From the cell containing the given text, extract its center point as (x, y) coordinate. 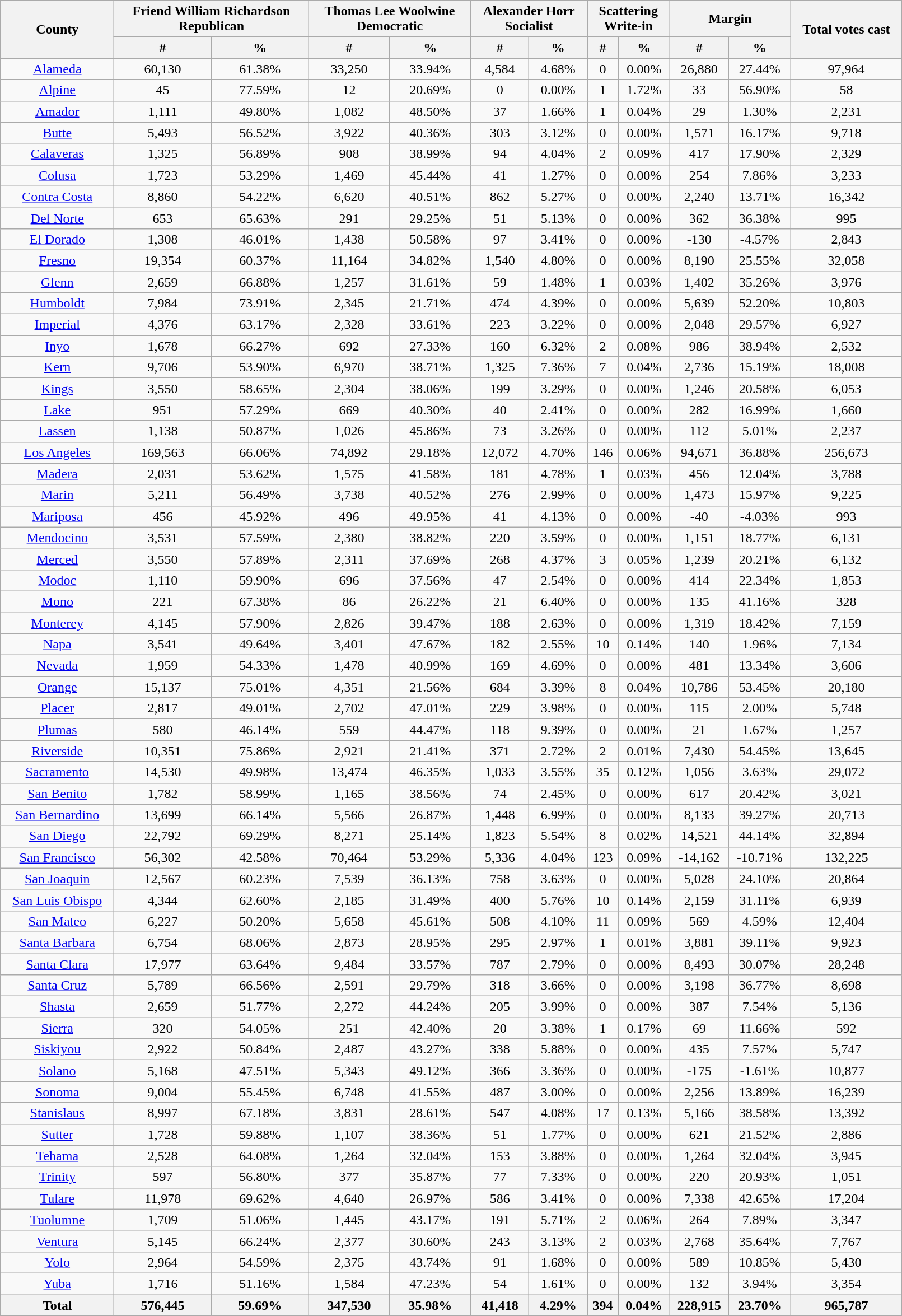
1,469 (349, 175)
3.38% (558, 1028)
696 (349, 580)
56.80% (260, 1177)
40.52% (430, 495)
Los Angeles (57, 452)
63.17% (260, 325)
487 (500, 1092)
61.38% (260, 69)
589 (699, 1262)
400 (500, 900)
3,347 (847, 1220)
3,401 (349, 645)
908 (349, 154)
59.69% (260, 1305)
7,134 (847, 645)
1,445 (349, 1220)
ScatteringWrite-in (628, 19)
San Bernardino (57, 815)
4,344 (163, 900)
San Luis Obispo (57, 900)
621 (699, 1135)
8,698 (847, 986)
47 (500, 580)
3.36% (558, 1071)
4.37% (558, 559)
29,072 (847, 772)
12,404 (847, 921)
Nevada (57, 666)
12 (349, 90)
617 (699, 794)
Trinity (57, 1177)
9,718 (847, 133)
17,204 (847, 1198)
33,250 (349, 69)
2,159 (699, 900)
3.94% (760, 1284)
9,923 (847, 942)
6,927 (847, 325)
7,984 (163, 304)
13,699 (163, 815)
22,792 (163, 836)
60.37% (260, 260)
38.56% (430, 794)
40.99% (430, 666)
3.00% (558, 1092)
6,227 (163, 921)
Alameda (57, 69)
Santa Clara (57, 964)
4.78% (558, 474)
75.01% (260, 687)
County (57, 29)
5,211 (163, 495)
46.35% (430, 772)
Siskiyou (57, 1049)
496 (349, 516)
Glenn (57, 282)
55.45% (260, 1092)
951 (163, 410)
10,786 (699, 687)
74,892 (349, 452)
Alpine (57, 90)
20,180 (847, 687)
2,345 (349, 304)
9.39% (558, 730)
6,131 (847, 538)
4.68% (558, 69)
20.69% (430, 90)
67.18% (260, 1113)
26,880 (699, 69)
San Francisco (57, 857)
229 (500, 708)
576,445 (163, 1305)
17,977 (163, 964)
2.00% (760, 708)
67.38% (260, 601)
132,225 (847, 857)
Mendocino (57, 538)
San Mateo (57, 921)
2,329 (847, 154)
1,584 (349, 1284)
559 (349, 730)
57.59% (260, 538)
74 (500, 794)
1,959 (163, 666)
Fresno (57, 260)
1,026 (349, 431)
16.99% (760, 410)
6.40% (558, 601)
44.47% (430, 730)
2,826 (349, 623)
50.87% (260, 431)
37.56% (430, 580)
9,004 (163, 1092)
6,053 (847, 389)
112 (699, 431)
30.60% (430, 1241)
481 (699, 666)
33 (699, 90)
2.99% (558, 495)
30.07% (760, 964)
5.71% (558, 1220)
38.06% (430, 389)
1.27% (558, 175)
73 (500, 431)
Tuolumne (57, 1220)
31.11% (760, 900)
38.99% (430, 154)
17.90% (760, 154)
Tehama (57, 1156)
40 (500, 410)
547 (500, 1113)
592 (847, 1028)
3,976 (847, 282)
San Diego (57, 836)
5.76% (558, 900)
3,831 (349, 1113)
39.11% (760, 942)
53.90% (260, 367)
Sacramento (57, 772)
4,640 (349, 1198)
45.92% (260, 516)
Amador (57, 111)
10.85% (760, 1262)
5,343 (349, 1071)
47.01% (430, 708)
5,336 (500, 857)
46.01% (260, 239)
318 (500, 986)
-10.71% (760, 857)
20.93% (760, 1177)
758 (500, 879)
-4.03% (760, 516)
24.10% (760, 879)
25.14% (430, 836)
Orange (57, 687)
Butte (57, 133)
10,803 (847, 304)
2,921 (349, 751)
787 (500, 964)
33.57% (430, 964)
21.56% (430, 687)
4,351 (349, 687)
2,843 (847, 239)
20.21% (760, 559)
Thomas Lee WoolwineDemocratic (390, 19)
3,021 (847, 794)
Stanislaus (57, 1113)
Inyo (57, 346)
6,748 (349, 1092)
49.98% (260, 772)
5,166 (699, 1113)
366 (500, 1071)
56.49% (260, 495)
86 (349, 601)
Plumas (57, 730)
60.23% (260, 879)
22.34% (760, 580)
54 (500, 1284)
5.01% (760, 431)
132 (699, 1284)
25.55% (760, 260)
39.27% (760, 815)
4.80% (558, 260)
San Joaquin (57, 879)
986 (699, 346)
295 (500, 942)
13.89% (760, 1092)
29.79% (430, 986)
42.58% (260, 857)
2,817 (163, 708)
3.13% (558, 1241)
8,997 (163, 1113)
Kings (57, 389)
59.90% (260, 580)
47.51% (260, 1071)
1,728 (163, 1135)
13,645 (847, 751)
Mono (57, 601)
4.70% (558, 452)
153 (500, 1156)
20,864 (847, 879)
43.27% (430, 1049)
66.06% (260, 452)
3,541 (163, 645)
15.97% (760, 495)
26.22% (430, 601)
21.52% (760, 1135)
58 (847, 90)
199 (500, 389)
580 (163, 730)
9,706 (163, 367)
Solano (57, 1071)
276 (500, 495)
1.48% (558, 282)
19,354 (163, 260)
6.99% (558, 815)
243 (500, 1241)
27.44% (760, 69)
4,376 (163, 325)
8,271 (349, 836)
Ventura (57, 1241)
1,853 (847, 580)
2,304 (349, 389)
7,767 (847, 1241)
Sonoma (57, 1092)
36.13% (430, 879)
7.36% (558, 367)
5.27% (558, 197)
9,484 (349, 964)
Yuba (57, 1284)
5,658 (349, 921)
15,137 (163, 687)
2.45% (558, 794)
52.20% (760, 304)
474 (500, 304)
2,768 (699, 1241)
69.62% (260, 1198)
3,881 (699, 942)
1,165 (349, 794)
1,540 (500, 260)
66.27% (260, 346)
1,660 (847, 410)
3.39% (558, 687)
33.94% (430, 69)
Shasta (57, 1007)
3.22% (558, 325)
669 (349, 410)
Colusa (57, 175)
-4.57% (760, 239)
435 (699, 1049)
1,823 (500, 836)
2,240 (699, 197)
37.69% (430, 559)
-175 (699, 1071)
12,567 (163, 879)
2.72% (558, 751)
Total votes cast (847, 29)
1.77% (558, 1135)
31.61% (430, 282)
7.33% (558, 1177)
Sutter (57, 1135)
6,620 (349, 197)
7.89% (760, 1220)
36.88% (760, 452)
2,736 (699, 367)
0.17% (644, 1028)
1.68% (558, 1262)
3.88% (558, 1156)
254 (699, 175)
Marin (57, 495)
21.41% (430, 751)
4.08% (558, 1113)
75.86% (260, 751)
8,133 (699, 815)
77 (500, 1177)
94 (500, 154)
205 (500, 1007)
2.97% (558, 942)
59 (500, 282)
1,448 (500, 815)
1.67% (760, 730)
27.33% (430, 346)
2,237 (847, 431)
69 (699, 1028)
Merced (57, 559)
Sierra (57, 1028)
115 (699, 708)
338 (500, 1049)
35.98% (430, 1305)
69.29% (260, 836)
41.58% (430, 474)
5.88% (558, 1049)
54.45% (760, 751)
169,563 (163, 452)
33.61% (430, 325)
4.10% (558, 921)
0.13% (644, 1113)
68.06% (260, 942)
2.63% (558, 623)
48.50% (430, 111)
9,225 (847, 495)
56.89% (260, 154)
49.95% (430, 516)
Yolo (57, 1262)
Total (57, 1305)
42.40% (430, 1028)
4.13% (558, 516)
45.86% (430, 431)
1.61% (558, 1284)
43.74% (430, 1262)
11.66% (760, 1028)
97 (500, 239)
18,008 (847, 367)
684 (500, 687)
4.39% (558, 304)
1.66% (558, 111)
Imperial (57, 325)
58.65% (260, 389)
13,474 (349, 772)
29 (699, 111)
1.30% (760, 111)
-1.61% (760, 1071)
3,233 (847, 175)
-40 (699, 516)
38.94% (760, 346)
11,978 (163, 1198)
135 (699, 601)
-14,162 (699, 857)
64.08% (260, 1156)
2.79% (558, 964)
1,110 (163, 580)
7.86% (760, 175)
1,151 (699, 538)
251 (349, 1028)
59.88% (260, 1135)
2.41% (558, 410)
4.29% (558, 1305)
2,311 (349, 559)
35.64% (760, 1241)
2,873 (349, 942)
5,145 (163, 1241)
6,939 (847, 900)
Mariposa (57, 516)
3.66% (558, 986)
4,584 (500, 69)
Del Norte (57, 218)
12.04% (760, 474)
38.58% (760, 1113)
1,678 (163, 346)
65.63% (260, 218)
2,272 (349, 1007)
San Benito (57, 794)
3.29% (558, 389)
60,130 (163, 69)
291 (349, 218)
66.56% (260, 986)
228,915 (699, 1305)
993 (847, 516)
28,248 (847, 964)
7,539 (349, 879)
21.71% (430, 304)
32,894 (847, 836)
6,754 (163, 942)
303 (500, 133)
3.26% (558, 431)
28.95% (430, 942)
39.47% (430, 623)
6.32% (558, 346)
0.02% (644, 836)
56.90% (760, 90)
54.05% (260, 1028)
13.34% (760, 666)
29.57% (760, 325)
3.59% (558, 538)
1,716 (163, 1284)
4,145 (163, 623)
53.62% (260, 474)
29.18% (430, 452)
5.54% (558, 836)
4.59% (760, 921)
37 (500, 111)
40.30% (430, 410)
49.01% (260, 708)
10,877 (847, 1071)
1,723 (163, 175)
14,530 (163, 772)
13.71% (760, 197)
29.25% (430, 218)
1,138 (163, 431)
35.26% (760, 282)
20.58% (760, 389)
2,922 (163, 1049)
1,056 (699, 772)
221 (163, 601)
2,256 (699, 1092)
38.71% (430, 367)
2,048 (699, 325)
43.17% (430, 1220)
414 (699, 580)
5,493 (163, 133)
7,159 (847, 623)
18.77% (760, 538)
5,639 (699, 304)
3.55% (558, 772)
14,521 (699, 836)
Margin (730, 19)
1.96% (760, 645)
44.24% (430, 1007)
1,308 (163, 239)
160 (500, 346)
1,473 (699, 495)
57.29% (260, 410)
569 (699, 921)
5.13% (558, 218)
53.45% (760, 687)
3.99% (558, 1007)
62.60% (260, 900)
169 (500, 666)
377 (349, 1177)
94,671 (699, 452)
38.36% (430, 1135)
1,107 (349, 1135)
12,072 (500, 452)
1,082 (349, 111)
2,328 (349, 325)
328 (847, 601)
97,964 (847, 69)
70,464 (349, 857)
597 (163, 1177)
51.06% (260, 1220)
Lassen (57, 431)
3,606 (847, 666)
3 (603, 559)
Calaveras (57, 154)
1,402 (699, 282)
20.42% (760, 794)
692 (349, 346)
49.80% (260, 111)
Santa Cruz (57, 986)
394 (603, 1305)
1,438 (349, 239)
57.90% (260, 623)
2,591 (349, 986)
56,302 (163, 857)
16,239 (847, 1092)
57.89% (260, 559)
54.33% (260, 666)
11 (603, 921)
191 (500, 1220)
181 (500, 474)
Modoc (57, 580)
50.58% (430, 239)
26.87% (430, 815)
91 (500, 1262)
10,351 (163, 751)
35 (603, 772)
5,430 (847, 1262)
1,319 (699, 623)
Friend William RichardsonRepublican (212, 19)
1,051 (847, 1177)
6,970 (349, 367)
46.14% (260, 730)
1,239 (699, 559)
5,566 (349, 815)
2,487 (349, 1049)
50.84% (260, 1049)
45.44% (430, 175)
26.97% (430, 1198)
5,747 (847, 1049)
16.17% (760, 133)
56.52% (260, 133)
Alexander HorrSocialist (529, 19)
0.05% (644, 559)
Lake (57, 410)
El Dorado (57, 239)
66.24% (260, 1241)
32,058 (847, 260)
0.08% (644, 346)
34.82% (430, 260)
3,531 (163, 538)
3,354 (847, 1284)
268 (500, 559)
23.70% (760, 1305)
140 (699, 645)
3,945 (847, 1156)
41.55% (430, 1092)
51.16% (260, 1284)
66.88% (260, 282)
2,886 (847, 1135)
7.57% (760, 1049)
36.38% (760, 218)
5,748 (847, 708)
-130 (699, 239)
586 (500, 1198)
17 (603, 1113)
58.99% (260, 794)
1,478 (349, 666)
50.20% (260, 921)
44.14% (760, 836)
73.91% (260, 304)
123 (603, 857)
387 (699, 1007)
38.82% (430, 538)
7 (603, 367)
40.36% (430, 133)
2,185 (349, 900)
6,132 (847, 559)
862 (500, 197)
66.14% (260, 815)
16,342 (847, 197)
49.12% (430, 1071)
264 (699, 1220)
965,787 (847, 1305)
47.23% (430, 1284)
2,702 (349, 708)
36.77% (760, 986)
Madera (57, 474)
54.22% (260, 197)
2,380 (349, 538)
8,493 (699, 964)
5,789 (163, 986)
15.19% (760, 367)
1,033 (500, 772)
182 (500, 645)
63.64% (260, 964)
1,246 (699, 389)
347,530 (349, 1305)
18.42% (760, 623)
417 (699, 154)
2,532 (847, 346)
2,964 (163, 1262)
45.61% (430, 921)
223 (500, 325)
41,418 (500, 1305)
1,709 (163, 1220)
320 (163, 1028)
49.64% (260, 645)
2,377 (349, 1241)
40.51% (430, 197)
2.55% (558, 645)
31.49% (430, 900)
0.12% (644, 772)
8,190 (699, 260)
1,111 (163, 111)
653 (163, 218)
4.69% (558, 666)
3.98% (558, 708)
3,738 (349, 495)
42.65% (760, 1198)
282 (699, 410)
5,028 (699, 879)
508 (500, 921)
Monterey (57, 623)
7.54% (760, 1007)
3,922 (349, 133)
1.72% (644, 90)
146 (603, 452)
2,528 (163, 1156)
5,136 (847, 1007)
20,713 (847, 815)
77.59% (260, 90)
35.87% (430, 1177)
995 (847, 218)
1,782 (163, 794)
256,673 (847, 452)
3,198 (699, 986)
188 (500, 623)
5,168 (163, 1071)
2,031 (163, 474)
2.54% (558, 580)
1,575 (349, 474)
47.67% (430, 645)
Humboldt (57, 304)
8,860 (163, 197)
51.77% (260, 1007)
Santa Barbara (57, 942)
Contra Costa (57, 197)
3.12% (558, 133)
7,338 (699, 1198)
371 (500, 751)
Tulare (57, 1198)
2,375 (349, 1262)
41.16% (760, 601)
20 (500, 1028)
2,231 (847, 111)
Kern (57, 367)
54.59% (260, 1262)
45 (163, 90)
118 (500, 730)
28.61% (430, 1113)
Riverside (57, 751)
13,392 (847, 1113)
Napa (57, 645)
3,788 (847, 474)
11,164 (349, 260)
Placer (57, 708)
1,571 (699, 133)
7,430 (699, 751)
362 (699, 218)
